Search for the cell housing the specified text and yield its (x, y) center coordinate. 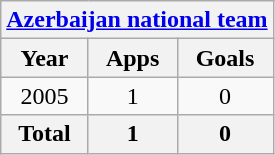
Year (45, 58)
2005 (45, 96)
Total (45, 134)
Azerbaijan national team (137, 20)
Goals (225, 58)
Apps (132, 58)
